Output the [X, Y] coordinate of the center of the cell containing the given text.  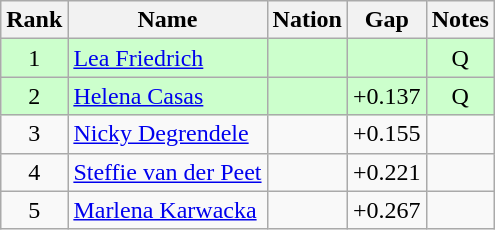
Gap [386, 20]
+0.221 [386, 172]
Helena Casas [168, 96]
4 [34, 172]
Nicky Degrendele [168, 134]
Rank [34, 20]
+0.267 [386, 210]
Lea Friedrich [168, 58]
5 [34, 210]
Steffie van der Peet [168, 172]
3 [34, 134]
+0.155 [386, 134]
Notes [460, 20]
Nation [307, 20]
Marlena Karwacka [168, 210]
Name [168, 20]
1 [34, 58]
2 [34, 96]
+0.137 [386, 96]
